For the text-containing cell, return its midpoint in (X, Y) coordinate format. 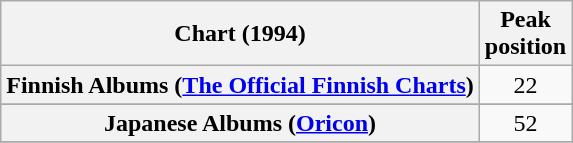
52 (525, 123)
Peak position (525, 34)
22 (525, 85)
Finnish Albums (The Official Finnish Charts) (240, 85)
Japanese Albums (Oricon) (240, 123)
Chart (1994) (240, 34)
